Return (x, y) of the center of cell containing provided text 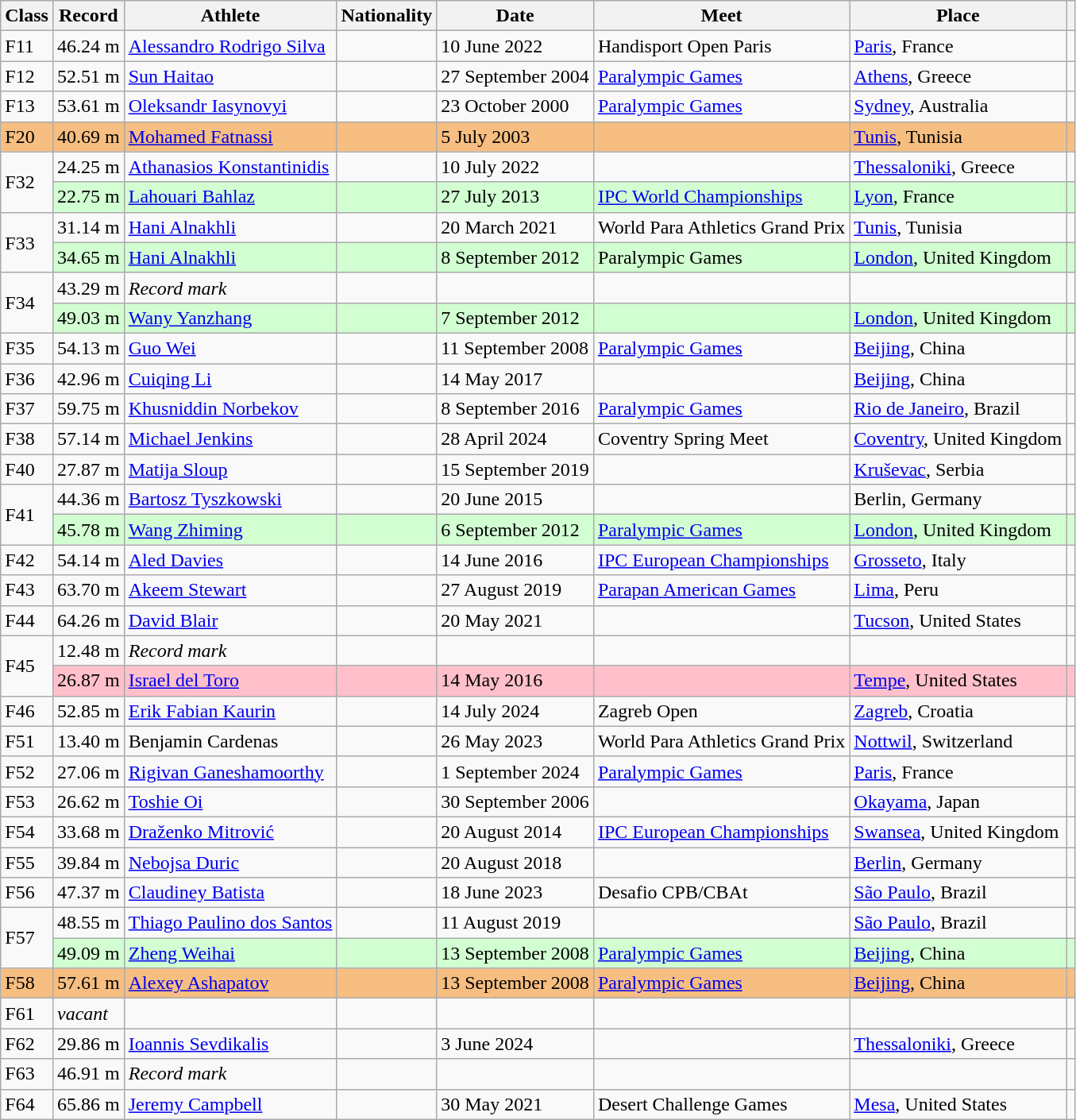
30 September 2006 (515, 801)
40.69 m (88, 137)
F45 (27, 666)
52.85 m (88, 711)
Nottwil, Switzerland (958, 741)
Rio de Janeiro, Brazil (958, 409)
Toshie Oi (230, 801)
Alessandro Rodrigo Silva (230, 46)
Thiago Paulino dos Santos (230, 923)
F12 (27, 76)
F58 (27, 983)
24.25 m (88, 167)
48.55 m (88, 923)
Aled Davies (230, 560)
Date (515, 16)
F43 (27, 590)
F35 (27, 348)
18 June 2023 (515, 893)
43.29 m (88, 288)
49.03 m (88, 318)
12.48 m (88, 651)
F46 (27, 711)
Ioannis Sevdikalis (230, 1044)
F44 (27, 620)
11 August 2019 (515, 923)
Tucson, United States (958, 620)
Bartosz Tyszkowski (230, 500)
Benjamin Cardenas (230, 741)
13.40 m (88, 741)
Oleksandr Iasynovyi (230, 106)
39.84 m (88, 862)
Israel del Toro (230, 681)
Michael Jenkins (230, 439)
8 September 2016 (515, 409)
Mohamed Fatnassi (230, 137)
14 May 2016 (515, 681)
F34 (27, 303)
14 May 2017 (515, 379)
27 July 2013 (515, 197)
Desert Challenge Games (721, 1104)
Erik Fabian Kaurin (230, 711)
Place (958, 16)
F37 (27, 409)
Zheng Weihai (230, 953)
46.24 m (88, 46)
26 May 2023 (515, 741)
26.87 m (88, 681)
Tempe, United States (958, 681)
Handisport Open Paris (721, 46)
54.14 m (88, 560)
Claudiney Batista (230, 893)
54.13 m (88, 348)
Lima, Peru (958, 590)
10 July 2022 (515, 167)
14 June 2016 (515, 560)
64.26 m (88, 620)
26.62 m (88, 801)
57.14 m (88, 439)
Kruševac, Serbia (958, 469)
Grosseto, Italy (958, 560)
Matija Sloup (230, 469)
Guo Wei (230, 348)
20 August 2018 (515, 862)
F56 (27, 893)
F63 (27, 1074)
Zagreb, Croatia (958, 711)
6 September 2012 (515, 530)
45.78 m (88, 530)
F52 (27, 771)
F64 (27, 1104)
F62 (27, 1044)
14 July 2024 (515, 711)
22.75 m (88, 197)
65.86 m (88, 1104)
20 June 2015 (515, 500)
F53 (27, 801)
5 July 2003 (515, 137)
Jeremy Campbell (230, 1104)
52.51 m (88, 76)
47.37 m (88, 893)
42.96 m (88, 379)
31.14 m (88, 227)
34.65 m (88, 257)
27.06 m (88, 771)
F33 (27, 242)
Athanasios Konstantinidis (230, 167)
Akeem Stewart (230, 590)
F55 (27, 862)
49.09 m (88, 953)
27 September 2004 (515, 76)
Coventry Spring Meet (721, 439)
Nebojsa Duric (230, 862)
Wang Zhiming (230, 530)
Wany Yanzhang (230, 318)
vacant (88, 1014)
Cuiqing Li (230, 379)
29.86 m (88, 1044)
20 May 2021 (515, 620)
Lyon, France (958, 197)
20 August 2014 (515, 832)
44.36 m (88, 500)
Desafio CPB/CBAt (721, 893)
Lahouari Bahlaz (230, 197)
28 April 2024 (515, 439)
63.70 m (88, 590)
F41 (27, 515)
59.75 m (88, 409)
IPC World Championships (721, 197)
David Blair (230, 620)
Athens, Greece (958, 76)
53.61 m (88, 106)
F20 (27, 137)
1 September 2024 (515, 771)
33.68 m (88, 832)
30 May 2021 (515, 1104)
10 June 2022 (515, 46)
Alexey Ashapatov (230, 983)
57.61 m (88, 983)
Sydney, Australia (958, 106)
27 August 2019 (515, 590)
F40 (27, 469)
F11 (27, 46)
F13 (27, 106)
8 September 2012 (515, 257)
Parapan American Games (721, 590)
27.87 m (88, 469)
F61 (27, 1014)
46.91 m (88, 1074)
3 June 2024 (515, 1044)
F32 (27, 182)
F57 (27, 938)
F54 (27, 832)
Khusniddin Norbekov (230, 409)
F42 (27, 560)
Mesa, United States (958, 1104)
F38 (27, 439)
F51 (27, 741)
15 September 2019 (515, 469)
Draženko Mitrović (230, 832)
Swansea, United Kingdom (958, 832)
Athlete (230, 16)
11 September 2008 (515, 348)
Zagreb Open (721, 711)
Record (88, 16)
Sun Haitao (230, 76)
Okayama, Japan (958, 801)
Meet (721, 16)
Nationality (387, 16)
F36 (27, 379)
20 March 2021 (515, 227)
7 September 2012 (515, 318)
23 October 2000 (515, 106)
Class (27, 16)
Rigivan Ganeshamoorthy (230, 771)
Coventry, United Kingdom (958, 439)
